Locate the cell with the specified text and output its [X, Y] center coordinate. 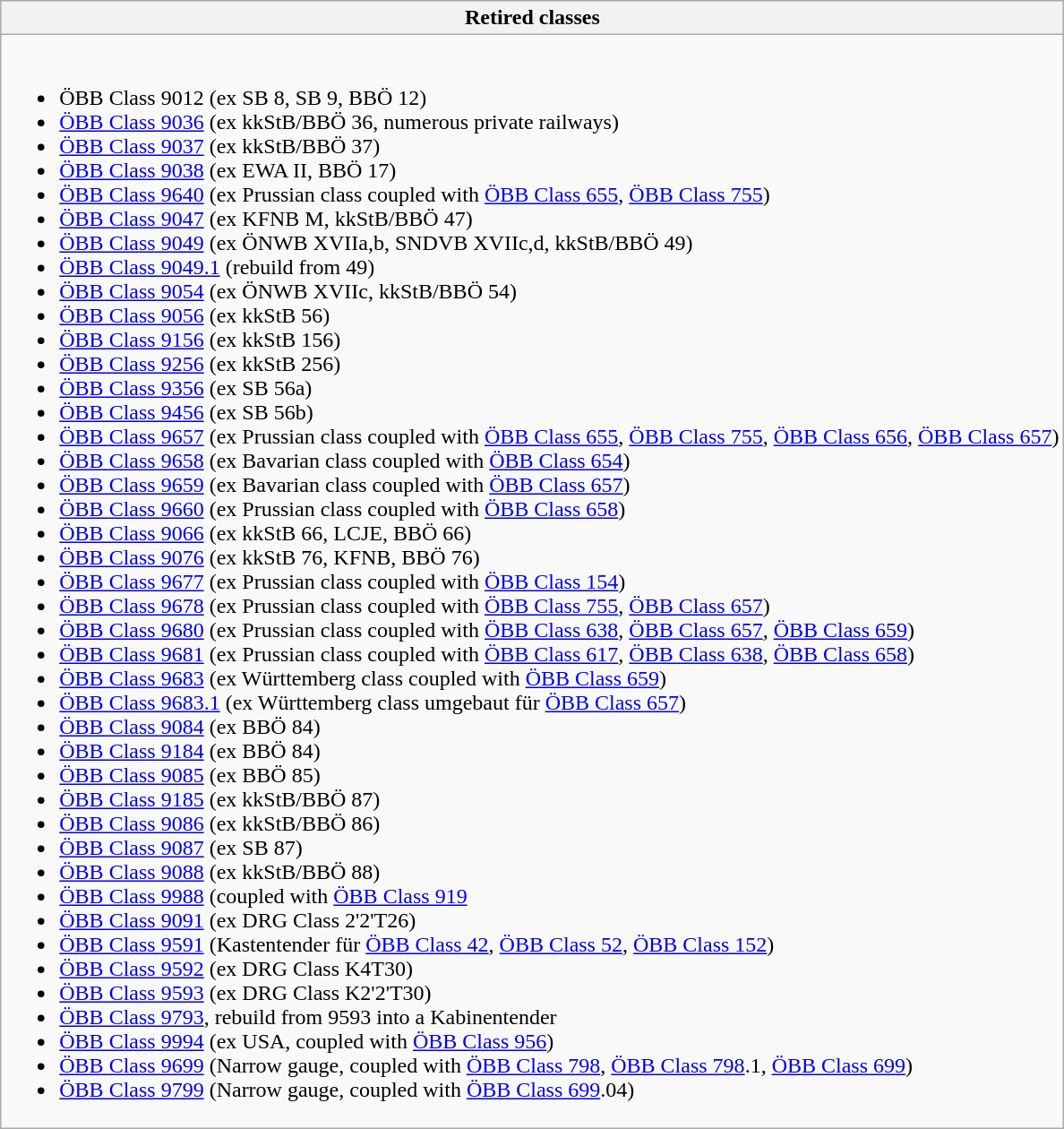
Retired classes [532, 18]
